Identify which cell holds the provided text, then report its [x, y] central coordinate. 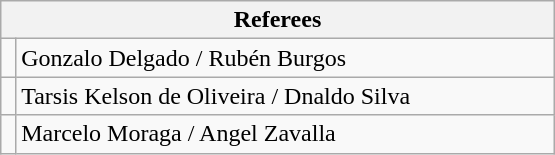
Gonzalo Delgado / Rubén Burgos [286, 58]
Tarsis Kelson de Oliveira / Dnaldo Silva [286, 96]
Referees [278, 20]
Marcelo Moraga / Angel Zavalla [286, 134]
